Detect which cell encompasses the target text, then output its (x, y) center coordinate. 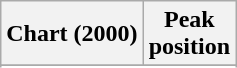
Chart (2000) (72, 34)
Peakposition (189, 34)
